Scan for the cell matching the given text and deliver its [X, Y] coordinate at center. 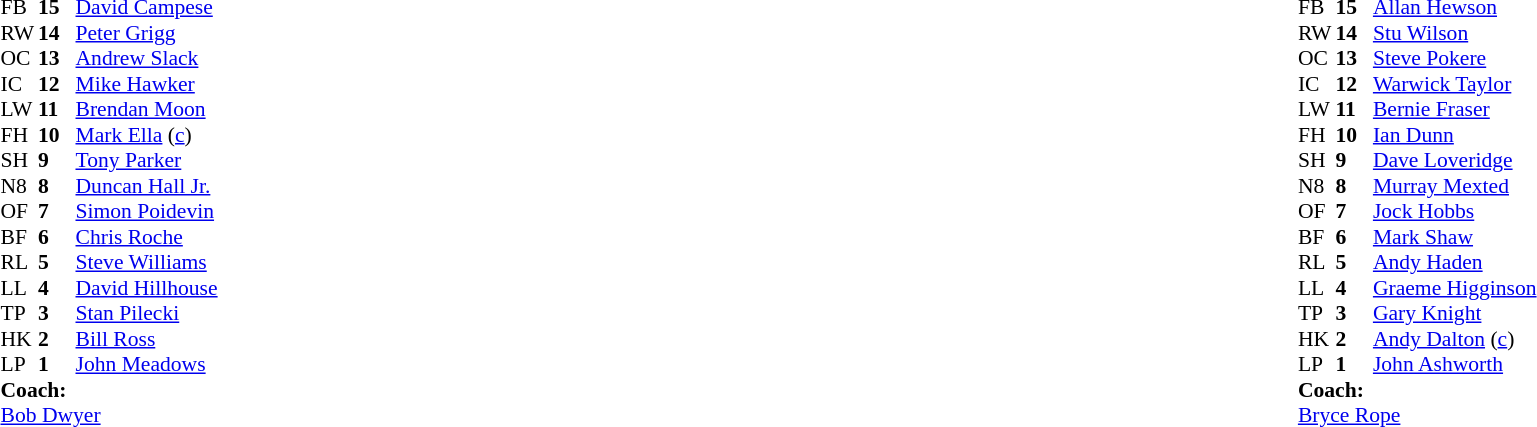
Bernie Fraser [1455, 109]
Stan Pilecki [147, 313]
Steve Pokere [1455, 59]
Mark Ella (c) [147, 135]
Bill Ross [147, 339]
Warwick Taylor [1455, 84]
Andy Dalton (c) [1455, 339]
Mark Shaw [1455, 237]
Murray Mexted [1455, 186]
Chris Roche [147, 237]
Brendan Moon [147, 109]
Andy Haden [1455, 263]
Dave Loveridge [1455, 161]
Graeme Higginson [1455, 288]
Andrew Slack [147, 59]
Peter Grigg [147, 33]
John Ashworth [1455, 365]
Steve Williams [147, 263]
Gary Knight [1455, 313]
John Meadows [147, 365]
Simon Poidevin [147, 211]
Stu Wilson [1455, 33]
Duncan Hall Jr. [147, 186]
Mike Hawker [147, 84]
Ian Dunn [1455, 135]
Jock Hobbs [1455, 211]
Tony Parker [147, 161]
David Hillhouse [147, 288]
